Return the (x, y) coordinate for the center point of the cell that contains the specified text.  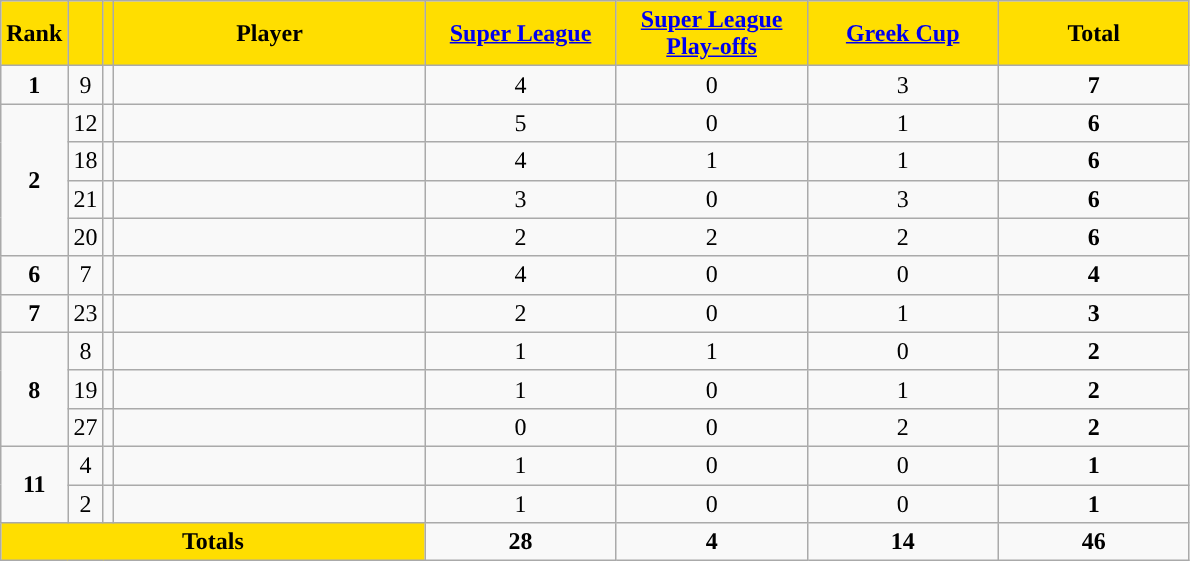
Rank (34, 34)
5 (520, 123)
23 (86, 313)
Totals (213, 542)
Greek Cup (902, 34)
27 (86, 427)
14 (902, 542)
Super League (520, 34)
46 (1094, 542)
11 (34, 484)
Player (270, 34)
19 (86, 389)
12 (86, 123)
28 (520, 542)
20 (86, 237)
Super League Play-offs (712, 34)
21 (86, 199)
9 (86, 85)
Total (1094, 34)
18 (86, 161)
